Extract the (X, Y) coordinate from the center of the cell holding the provided text.  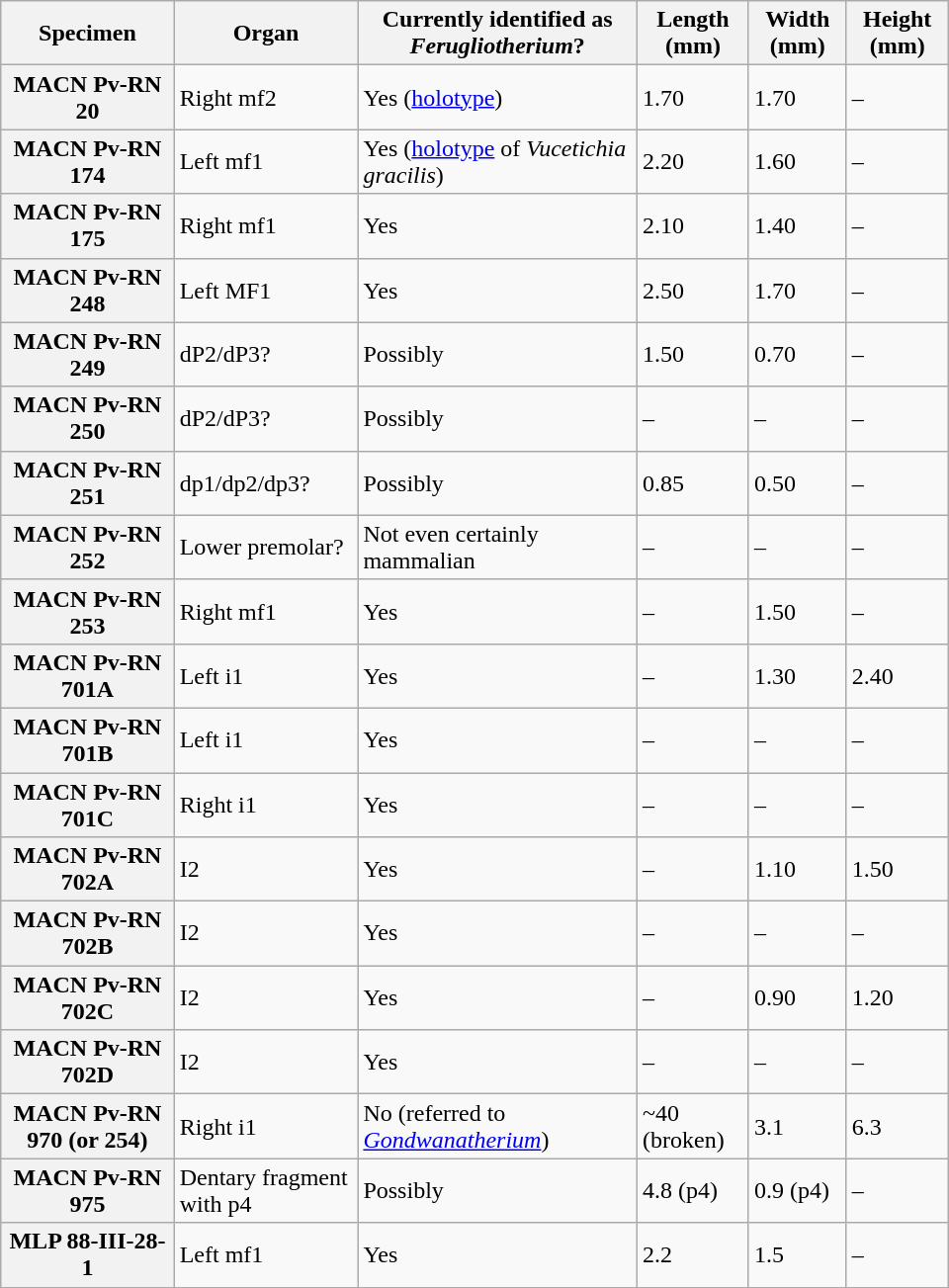
MACN Pv-RN 970 (or 254) (87, 1127)
MACN Pv-RN 701A (87, 676)
0.9 (p4) (797, 1190)
MACN Pv-RN 975 (87, 1190)
MACN Pv-RN 701C (87, 805)
4.8 (p4) (692, 1190)
MACN Pv-RN 702C (87, 998)
1.40 (797, 225)
1.5 (797, 1255)
MACN Pv-RN 702A (87, 870)
MACN Pv-RN 174 (87, 162)
Currently identified as Ferugliotherium? (498, 34)
No (referred to Gondwanatherium) (498, 1127)
2.2 (692, 1255)
MACN Pv-RN 249 (87, 354)
Not even certainly mammalian (498, 548)
MACN Pv-RN 251 (87, 482)
MACN Pv-RN 250 (87, 419)
MACN Pv-RN 175 (87, 225)
~40 (broken) (692, 1127)
0.50 (797, 482)
2.50 (692, 291)
1.20 (898, 998)
MACN Pv-RN 20 (87, 97)
Organ (266, 34)
MACN Pv-RN 702B (87, 933)
2.10 (692, 225)
MACN Pv-RN 702D (87, 1062)
1.10 (797, 870)
MACN Pv-RN 253 (87, 611)
MACN Pv-RN 252 (87, 548)
Lower premolar? (266, 548)
0.90 (797, 998)
0.70 (797, 354)
MACN Pv-RN 701B (87, 739)
Left MF1 (266, 291)
dp1/dp2/dp3? (266, 482)
Specimen (87, 34)
MLP 88-III-28-1 (87, 1255)
Right mf2 (266, 97)
MACN Pv-RN 248 (87, 291)
Width (mm) (797, 34)
Dentary fragment with p4 (266, 1190)
2.20 (692, 162)
Length (mm) (692, 34)
3.1 (797, 1127)
2.40 (898, 676)
Height (mm) (898, 34)
1.30 (797, 676)
6.3 (898, 1127)
0.85 (692, 482)
Yes (holotype of Vucetichia gracilis) (498, 162)
Yes (holotype) (498, 97)
1.60 (797, 162)
